Return the [x, y] coordinate for the center point of the cell that contains the specified text.  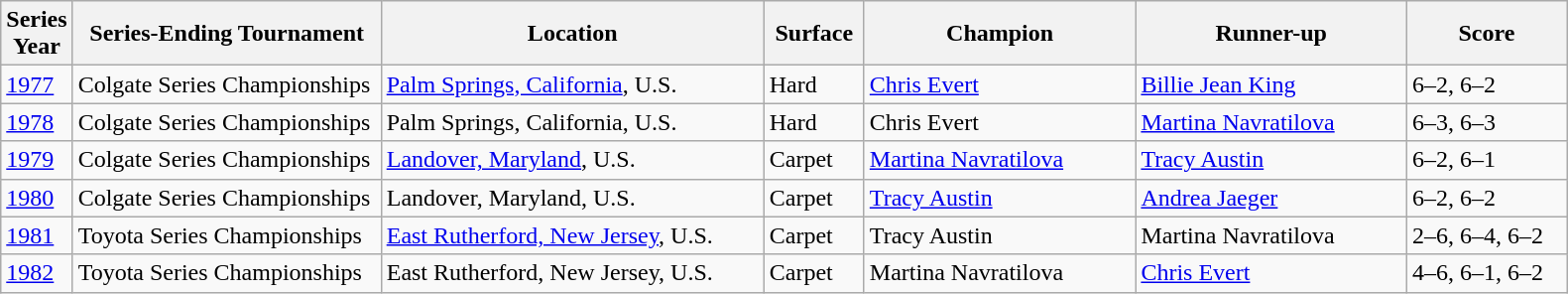
1979 [37, 160]
Champion [1000, 34]
2–6, 6–4, 6–2 [1486, 235]
1980 [37, 198]
1981 [37, 235]
6–3, 6–3 [1486, 122]
1978 [37, 122]
Score [1486, 34]
Surface [813, 34]
1982 [37, 273]
4–6, 6–1, 6–2 [1486, 273]
Series Year [37, 34]
6–2, 6–1 [1486, 160]
Andrea Jaeger [1271, 198]
Billie Jean King [1271, 84]
Runner-up [1271, 34]
1977 [37, 84]
Location [572, 34]
Series-Ending Tournament [226, 34]
